For the text-containing cell, return its midpoint in [x, y] coordinate format. 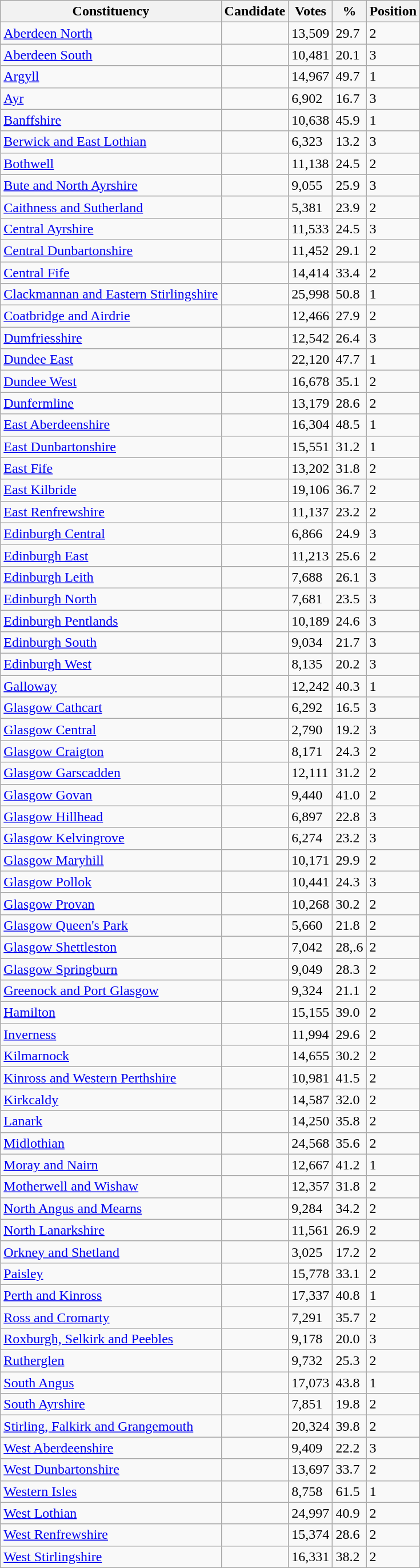
13,179 [311, 403]
Glasgow Cathcart [111, 708]
South Angus [111, 1383]
Greenock and Port Glasgow [111, 991]
Kilmarnock [111, 1056]
Moray and Nairn [111, 1165]
Kinross and Western Perthshire [111, 1078]
26.9 [350, 1230]
10,981 [311, 1078]
West Aberdeenshire [111, 1448]
Glasgow Craigton [111, 751]
50.8 [350, 295]
West Renfrewshire [111, 1535]
Coatbridge and Airdrie [111, 316]
10,441 [311, 882]
19.2 [350, 730]
6,897 [311, 817]
West Dunbartonshire [111, 1470]
Votes [311, 11]
Aberdeen North [111, 33]
Berwick and East Lothian [111, 142]
26.1 [350, 577]
9,049 [311, 969]
Aberdeen South [111, 55]
21.8 [350, 925]
East Fife [111, 468]
24.6 [350, 620]
11,137 [311, 512]
Edinburgh North [111, 599]
41.5 [350, 1078]
West Lothian [111, 1513]
25.9 [350, 185]
19,106 [311, 490]
Glasgow Garscadden [111, 773]
2,790 [311, 730]
Argyll [111, 77]
40.3 [350, 686]
14,967 [311, 77]
29.6 [350, 1034]
24,997 [311, 1513]
13,697 [311, 1470]
38.2 [350, 1557]
Edinburgh Central [111, 534]
South Ayrshire [111, 1404]
Orkney and Shetland [111, 1252]
47.7 [350, 360]
12,111 [311, 773]
36.7 [350, 490]
33.4 [350, 273]
Banffshire [111, 120]
22.8 [350, 817]
Glasgow Pollok [111, 882]
22.2 [350, 1448]
41.2 [350, 1165]
34.2 [350, 1208]
5,660 [311, 925]
20.0 [350, 1339]
Glasgow Kelvingrove [111, 838]
29.9 [350, 860]
Rutherglen [111, 1361]
20.1 [350, 55]
33.1 [350, 1273]
Caithness and Sutherland [111, 207]
Glasgow Shettleston [111, 947]
35.7 [350, 1317]
Glasgow Maryhill [111, 860]
21.7 [350, 643]
28.3 [350, 969]
East Renfrewshire [111, 512]
61.5 [350, 1491]
24.9 [350, 534]
16,678 [311, 381]
10,189 [311, 620]
43.8 [350, 1383]
Ayr [111, 98]
49.7 [350, 77]
10,481 [311, 55]
East Dunbartonshire [111, 447]
11,452 [311, 250]
40.8 [350, 1295]
11,561 [311, 1230]
6,866 [311, 534]
Glasgow Hillhead [111, 817]
48.5 [350, 425]
Perth and Kinross [111, 1295]
39.8 [350, 1426]
Central Ayrshire [111, 229]
9,732 [311, 1361]
Roxburgh, Selkirk and Peebles [111, 1339]
9,055 [311, 185]
35.1 [350, 381]
16.7 [350, 98]
15,551 [311, 447]
13.2 [350, 142]
19.8 [350, 1404]
North Lanarkshire [111, 1230]
12,242 [311, 686]
Edinburgh Pentlands [111, 620]
35.6 [350, 1143]
Position [393, 11]
Hamilton [111, 1013]
6,292 [311, 708]
6,274 [311, 838]
% [350, 11]
29.7 [350, 33]
7,291 [311, 1317]
39.0 [350, 1013]
25.6 [350, 555]
9,324 [311, 991]
14,250 [311, 1121]
9,440 [311, 795]
13,509 [311, 33]
10,638 [311, 120]
17,337 [311, 1295]
16,304 [311, 425]
40.9 [350, 1513]
20.2 [350, 664]
Inverness [111, 1034]
Kirkcaldy [111, 1100]
9,034 [311, 643]
Glasgow Central [111, 730]
Galloway [111, 686]
22,120 [311, 360]
Dundee West [111, 381]
8,758 [311, 1491]
7,042 [311, 947]
Glasgow Govan [111, 795]
Lanark [111, 1121]
Stirling, Falkirk and Grangemouth [111, 1426]
Glasgow Queen's Park [111, 925]
North Angus and Mearns [111, 1208]
15,778 [311, 1273]
Clackmannan and Eastern Stirlingshire [111, 295]
26.4 [350, 338]
24,568 [311, 1143]
12,542 [311, 338]
25,998 [311, 295]
5,381 [311, 207]
35.8 [350, 1121]
Bute and North Ayrshire [111, 185]
Candidate [255, 11]
15,374 [311, 1535]
Paisley [111, 1273]
East Aberdeenshire [111, 425]
12,357 [311, 1187]
45.9 [350, 120]
20,324 [311, 1426]
6,902 [311, 98]
23.9 [350, 207]
21.1 [350, 991]
10,171 [311, 860]
Bothwell [111, 164]
12,667 [311, 1165]
Central Dunbartonshire [111, 250]
14,414 [311, 273]
Dunfermline [111, 403]
16,331 [311, 1557]
10,268 [311, 904]
Motherwell and Wishaw [111, 1187]
27.9 [350, 316]
7,688 [311, 577]
11,994 [311, 1034]
28,.6 [350, 947]
9,409 [311, 1448]
17,073 [311, 1383]
7,851 [311, 1404]
7,681 [311, 599]
14,655 [311, 1056]
16.5 [350, 708]
3,025 [311, 1252]
Central Fife [111, 273]
West Stirlingshire [111, 1557]
12,466 [311, 316]
Western Isles [111, 1491]
41.0 [350, 795]
Edinburgh South [111, 643]
11,213 [311, 555]
Edinburgh Leith [111, 577]
9,178 [311, 1339]
29.1 [350, 250]
Constituency [111, 11]
Dundee East [111, 360]
9,284 [311, 1208]
Edinburgh East [111, 555]
17.2 [350, 1252]
Midlothian [111, 1143]
6,323 [311, 142]
Dumfriesshire [111, 338]
East Kilbride [111, 490]
25.3 [350, 1361]
11,533 [311, 229]
23.5 [350, 599]
13,202 [311, 468]
Ross and Cromarty [111, 1317]
Glasgow Provan [111, 904]
15,155 [311, 1013]
8,171 [311, 751]
Glasgow Springburn [111, 969]
Edinburgh West [111, 664]
33.7 [350, 1470]
8,135 [311, 664]
11,138 [311, 164]
14,587 [311, 1100]
32.0 [350, 1100]
